Provide the (X, Y) coordinate of the cell's center where the given text is located.  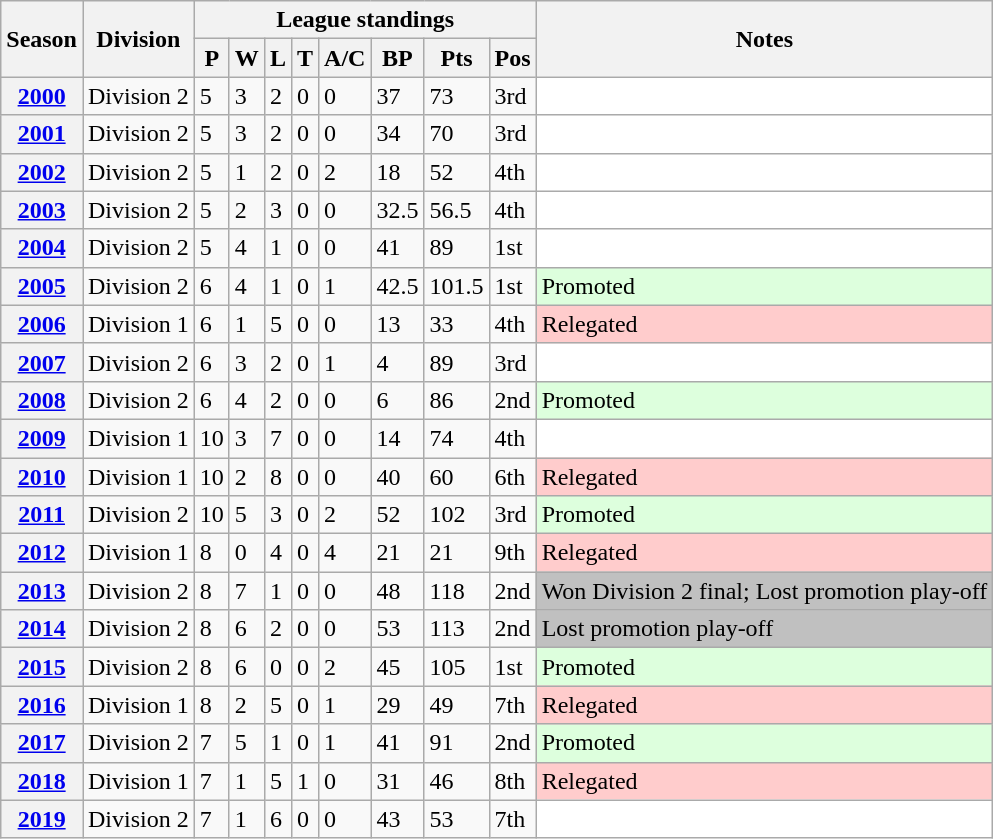
2002 (42, 172)
Pos (512, 58)
37 (398, 96)
Won Division 2 final; Lost promotion play-off (764, 591)
6th (512, 477)
31 (398, 781)
Lost promotion play-off (764, 629)
49 (456, 705)
2005 (42, 286)
2000 (42, 96)
33 (456, 324)
113 (456, 629)
9th (512, 553)
P (212, 58)
13 (398, 324)
2016 (42, 705)
2012 (42, 553)
2004 (42, 248)
40 (398, 477)
Season (42, 39)
73 (456, 96)
A/C (345, 58)
48 (398, 591)
2010 (42, 477)
86 (456, 400)
T (304, 58)
2008 (42, 400)
102 (456, 515)
2009 (42, 438)
70 (456, 134)
29 (398, 705)
34 (398, 134)
42.5 (398, 286)
2017 (42, 743)
32.5 (398, 210)
56.5 (456, 210)
2014 (42, 629)
2001 (42, 134)
2007 (42, 362)
14 (398, 438)
46 (456, 781)
2011 (42, 515)
BP (398, 58)
60 (456, 477)
118 (456, 591)
Division (138, 39)
101.5 (456, 286)
43 (398, 819)
91 (456, 743)
Notes (764, 39)
Pts (456, 58)
2018 (42, 781)
2019 (42, 819)
105 (456, 667)
League standings (365, 20)
8th (512, 781)
2003 (42, 210)
2013 (42, 591)
L (278, 58)
45 (398, 667)
18 (398, 172)
W (246, 58)
74 (456, 438)
2006 (42, 324)
2015 (42, 667)
